Return [x, y] of the center of cell containing provided text 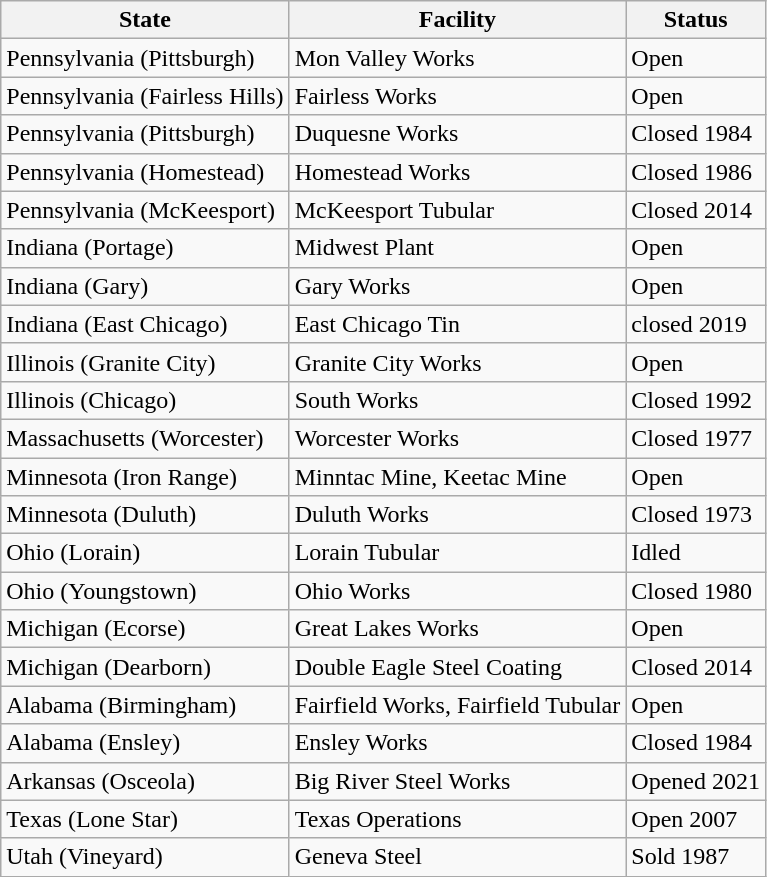
Closed 1992 [696, 400]
Pennsylvania (Homestead) [145, 172]
Texas Operations [458, 819]
Lorain Tubular [458, 553]
Indiana (Gary) [145, 286]
Closed 1980 [696, 591]
Mon Valley Works [458, 58]
Ohio Works [458, 591]
Ensley Works [458, 743]
Michigan (Ecorse) [145, 629]
Utah (Vineyard) [145, 857]
Ohio (Youngstown) [145, 591]
Double Eagle Steel Coating [458, 667]
Michigan (Dearborn) [145, 667]
Ohio (Lorain) [145, 553]
Geneva Steel [458, 857]
Indiana (East Chicago) [145, 324]
Closed 1977 [696, 438]
Granite City Works [458, 362]
Closed 1986 [696, 172]
Big River Steel Works [458, 781]
East Chicago Tin [458, 324]
Facility [458, 20]
Illinois (Granite City) [145, 362]
Great Lakes Works [458, 629]
Duluth Works [458, 515]
Pennsylvania (Fairless Hills) [145, 96]
Status [696, 20]
Open 2007 [696, 819]
Idled [696, 553]
Fairless Works [458, 96]
Midwest Plant [458, 248]
McKeesport Tubular [458, 210]
Duquesne Works [458, 134]
Minntac Mine, Keetac Mine [458, 477]
Minnesota (Duluth) [145, 515]
Closed 1973 [696, 515]
Alabama (Ensley) [145, 743]
Minnesota (Iron Range) [145, 477]
Massachusetts (Worcester) [145, 438]
Pennsylvania (McKeesport) [145, 210]
Worcester Works [458, 438]
South Works [458, 400]
Opened 2021 [696, 781]
closed 2019 [696, 324]
Alabama (Birmingham) [145, 705]
Gary Works [458, 286]
Sold 1987 [696, 857]
Fairfield Works, Fairfield Tubular [458, 705]
Illinois (Chicago) [145, 400]
Arkansas (Osceola) [145, 781]
Texas (Lone Star) [145, 819]
Homestead Works [458, 172]
Indiana (Portage) [145, 248]
State [145, 20]
